Pinpoint the cell where the given text exists, returning its (x, y) midpoint coordinate. 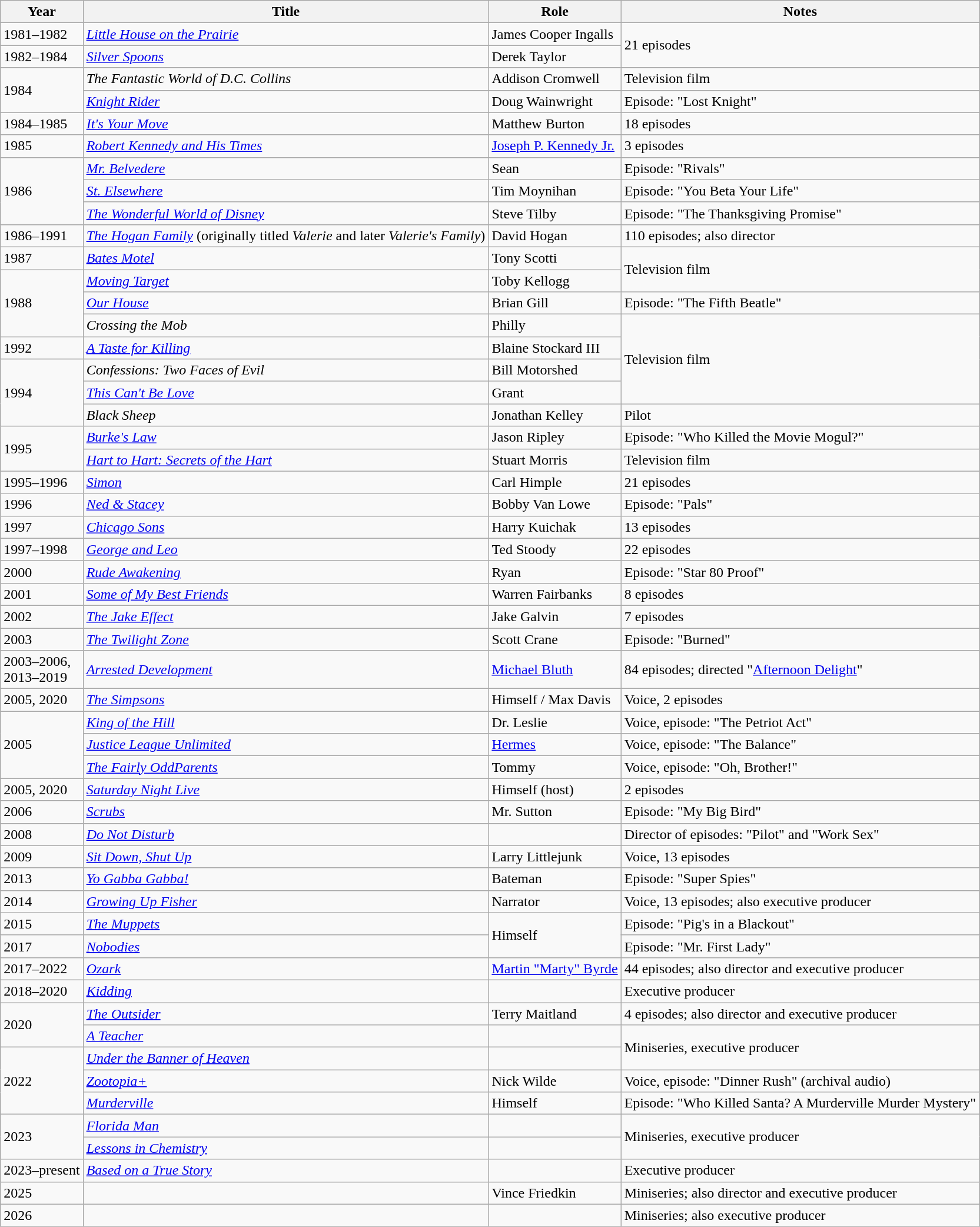
Sean (554, 168)
2 episodes (800, 790)
Confessions: Two Faces of Evil (286, 370)
Grant (554, 393)
Florida Man (286, 1126)
Title (286, 12)
The Simpsons (286, 700)
2018–2020 (42, 991)
Knight Rider (286, 101)
Ted Stoody (554, 549)
The Twilight Zone (286, 639)
Matthew Burton (554, 124)
Ozark (286, 969)
7 episodes (800, 616)
Kidding (286, 991)
Episode: "Who Killed the Movie Mogul?" (800, 437)
Robert Kennedy and His Times (286, 146)
Scott Crane (554, 639)
Little House on the Prairie (286, 34)
Philly (554, 326)
2023–present (42, 1170)
Bateman (554, 879)
Zootopia+ (286, 1081)
Some of My Best Friends (286, 594)
1988 (42, 303)
13 episodes (800, 527)
2009 (42, 857)
2014 (42, 901)
Harry Kuichak (554, 527)
Terry Maitland (554, 1013)
2006 (42, 812)
The Jake Effect (286, 616)
Director of episodes: "Pilot" and "Work Sex" (800, 834)
44 episodes; also director and executive producer (800, 969)
Murderville (286, 1103)
2003–2006,2013–2019 (42, 670)
The Outsider (286, 1013)
Year (42, 12)
Notes (800, 12)
Voice, episode: "Oh, Brother!" (800, 767)
Episode: "The Thanksgiving Promise" (800, 213)
Episode: "Star 80 Proof" (800, 572)
A Teacher (286, 1036)
Episode: "Pals" (800, 505)
St. Elsewhere (286, 191)
Our House (286, 303)
2000 (42, 572)
2002 (42, 616)
2020 (42, 1024)
1997 (42, 527)
Narrator (554, 901)
1985 (42, 146)
1997–1998 (42, 549)
Justice League Unlimited (286, 745)
A Taste for Killing (286, 348)
Toby Kellogg (554, 281)
Larry Littlejunk (554, 857)
Ryan (554, 572)
Episode: "The Fifth Beatle" (800, 303)
Brian Gill (554, 303)
Tommy (554, 767)
22 episodes (800, 549)
Hermes (554, 745)
Carl Himple (554, 482)
Arrested Development (286, 670)
Jake Galvin (554, 616)
2015 (42, 924)
Chicago Sons (286, 527)
Pilot (800, 415)
Himself / Max Davis (554, 700)
George and Leo (286, 549)
Saturday Night Live (286, 790)
It's Your Move (286, 124)
2001 (42, 594)
The Fairly OddParents (286, 767)
Voice, 2 episodes (800, 700)
Doug Wainwright (554, 101)
8 episodes (800, 594)
Bobby Van Lowe (554, 505)
2017–2022 (42, 969)
Blaine Stockard III (554, 348)
1994 (42, 393)
Voice, episode: "Dinner Rush" (archival audio) (800, 1081)
Voice, episode: "The Balance" (800, 745)
Episode: "Who Killed Santa? A Murderville Murder Mystery" (800, 1103)
Voice, 13 episodes (800, 857)
James Cooper Ingalls (554, 34)
2025 (42, 1193)
1984–1985 (42, 124)
This Can't Be Love (286, 393)
1992 (42, 348)
3 episodes (800, 146)
The Muppets (286, 924)
Episode: "My Big Bird" (800, 812)
2026 (42, 1215)
Warren Fairbanks (554, 594)
Lessons in Chemistry (286, 1148)
1986–1991 (42, 236)
Sit Down, Shut Up (286, 857)
Jonathan Kelley (554, 415)
Episode: "Pig's in a Blackout" (800, 924)
1986 (42, 191)
The Wonderful World of Disney (286, 213)
Mr. Sutton (554, 812)
Tim Moynihan (554, 191)
Miniseries; also director and executive producer (800, 1193)
Bill Motorshed (554, 370)
84 episodes; directed "Afternoon Delight" (800, 670)
Episode: "Mr. First Lady" (800, 946)
Episode: "You Beta Your Life" (800, 191)
Bates Motel (286, 258)
Episode: "Lost Knight" (800, 101)
Episode: "Super Spies" (800, 879)
King of the Hill (286, 722)
2013 (42, 879)
Nick Wilde (554, 1081)
Steve Tilby (554, 213)
1995–1996 (42, 482)
Stuart Morris (554, 460)
2023 (42, 1137)
1981–1982 (42, 34)
Hart to Hart: Secrets of the Hart (286, 460)
2008 (42, 834)
Voice, episode: "The Petriot Act" (800, 722)
The Hogan Family (originally titled Valerie and later Valerie's Family) (286, 236)
Tony Scotti (554, 258)
2005 (42, 745)
Martin "Marty" Byrde (554, 969)
Role (554, 12)
Simon (286, 482)
18 episodes (800, 124)
1996 (42, 505)
David Hogan (554, 236)
Moving Target (286, 281)
Dr. Leslie (554, 722)
Scrubs (286, 812)
Do Not Disturb (286, 834)
2017 (42, 946)
Burke's Law (286, 437)
2022 (42, 1081)
Miniseries; also executive producer (800, 1215)
4 episodes; also director and executive producer (800, 1013)
Ned & Stacey (286, 505)
1984 (42, 90)
Yo Gabba Gabba! (286, 879)
Derek Taylor (554, 57)
110 episodes; also director (800, 236)
Vince Friedkin (554, 1193)
1982–1984 (42, 57)
Black Sheep (286, 415)
Jason Ripley (554, 437)
Based on a True Story (286, 1170)
Michael Bluth (554, 670)
Mr. Belvedere (286, 168)
Silver Spoons (286, 57)
Crossing the Mob (286, 326)
Under the Banner of Heaven (286, 1059)
Rude Awakening (286, 572)
Episode: "Burned" (800, 639)
The Fantastic World of D.C. Collins (286, 79)
Growing Up Fisher (286, 901)
Himself (host) (554, 790)
Addison Cromwell (554, 79)
2003 (42, 639)
Nobodies (286, 946)
1995 (42, 449)
1987 (42, 258)
Voice, 13 episodes; also executive producer (800, 901)
Joseph P. Kennedy Jr. (554, 146)
Episode: "Rivals" (800, 168)
